Pinpoint the cell where the given text exists, returning its [x, y] midpoint coordinate. 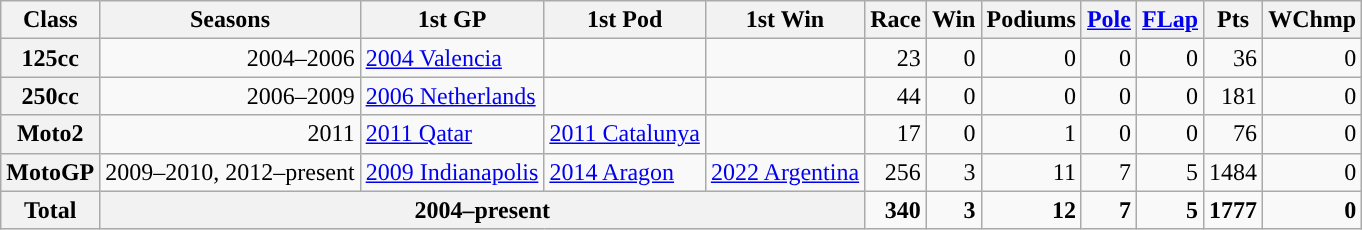
2011 [230, 134]
23 [896, 58]
2009 Indianapolis [452, 172]
2014 Aragon [624, 172]
Class [50, 20]
Win [954, 20]
Podiums [1031, 20]
17 [896, 134]
Pts [1234, 20]
12 [1031, 210]
1777 [1234, 210]
2004–2006 [230, 58]
Pole [1108, 20]
1st Pod [624, 20]
181 [1234, 96]
250cc [50, 96]
2004–present [482, 210]
340 [896, 210]
1484 [1234, 172]
1st GP [452, 20]
2006 Netherlands [452, 96]
2006–2009 [230, 96]
2009–2010, 2012–present [230, 172]
Total [50, 210]
11 [1031, 172]
2011 Qatar [452, 134]
125cc [50, 58]
36 [1234, 58]
MotoGP [50, 172]
2004 Valencia [452, 58]
44 [896, 96]
2022 Argentina [784, 172]
76 [1234, 134]
Race [896, 20]
Moto2 [50, 134]
Seasons [230, 20]
256 [896, 172]
2011 Catalunya [624, 134]
1st Win [784, 20]
WChmp [1312, 20]
FLap [1170, 20]
1 [1031, 134]
